Detect which cell encompasses the target text, then output its (X, Y) center coordinate. 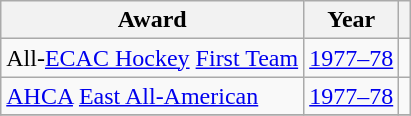
All-ECAC Hockey First Team (152, 58)
Award (152, 20)
AHCA East All-American (152, 96)
Year (352, 20)
